Find where the given text appears and provide that cell's center as (x, y) coordinate. 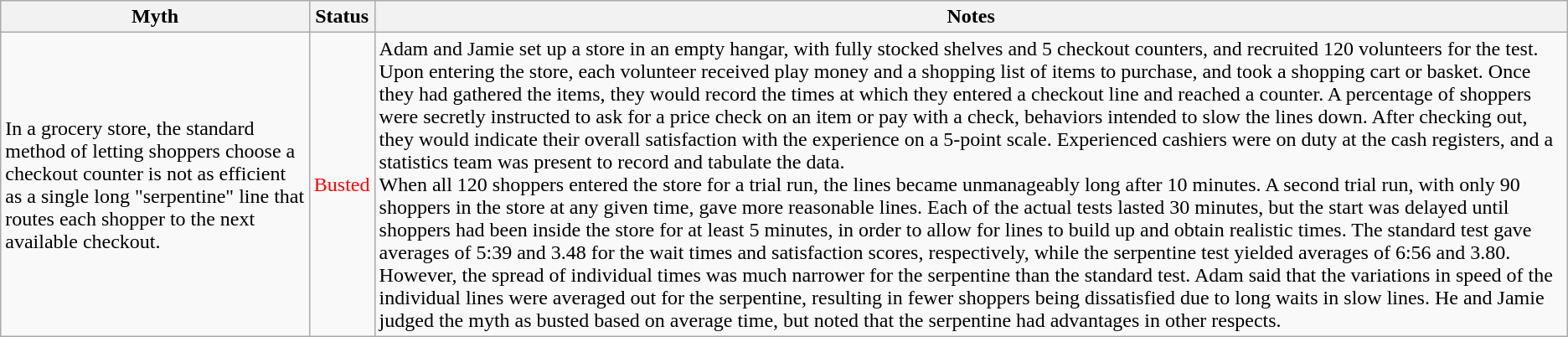
Busted (342, 184)
Notes (971, 17)
Status (342, 17)
Myth (156, 17)
